For the text-containing cell, return its midpoint in (x, y) coordinate format. 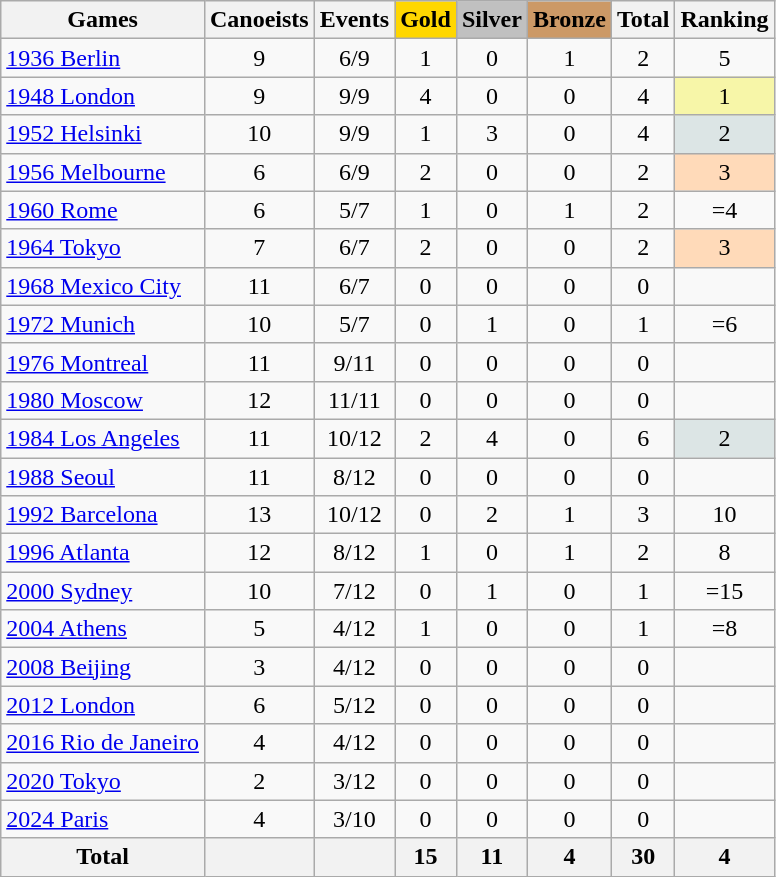
1948 London (103, 96)
2020 Tokyo (103, 781)
9/11 (354, 362)
1952 Helsinki (103, 134)
Gold (426, 20)
1980 Moscow (103, 400)
Games (103, 20)
1936 Berlin (103, 58)
1972 Munich (103, 324)
30 (643, 857)
=15 (724, 591)
2012 London (103, 705)
3/10 (354, 819)
2008 Beijing (103, 667)
2004 Athens (103, 629)
2024 Paris (103, 819)
=4 (724, 210)
1956 Melbourne (103, 172)
Canoeists (259, 20)
11/11 (354, 400)
2016 Rio de Janeiro (103, 743)
1976 Montreal (103, 362)
1968 Mexico City (103, 286)
=8 (724, 629)
1992 Barcelona (103, 515)
Events (354, 20)
Bronze (569, 20)
Ranking (724, 20)
15 (426, 857)
3/12 (354, 781)
2000 Sydney (103, 591)
8 (724, 553)
5/12 (354, 705)
Silver (492, 20)
1964 Tokyo (103, 248)
1960 Rome (103, 210)
13 (259, 515)
=6 (724, 324)
7/12 (354, 591)
1996 Atlanta (103, 553)
1988 Seoul (103, 477)
7 (259, 248)
1984 Los Angeles (103, 438)
